Find where the given text appears and provide that cell's center as [X, Y] coordinate. 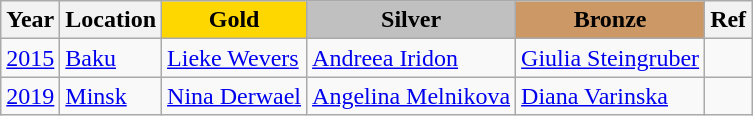
Location [111, 20]
2019 [30, 96]
Nina Derwael [234, 96]
Baku [111, 58]
Diana Varinska [610, 96]
Minsk [111, 96]
Year [30, 20]
Andreea Iridon [412, 58]
Gold [234, 20]
2015 [30, 58]
Lieke Wevers [234, 58]
Bronze [610, 20]
Angelina Melnikova [412, 96]
Silver [412, 20]
Ref [728, 20]
Giulia Steingruber [610, 58]
